Scan for the cell matching the given text and deliver its [x, y] coordinate at center. 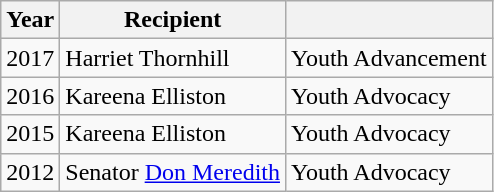
Year [30, 20]
Youth Advancement [388, 58]
2016 [30, 96]
2015 [30, 134]
Senator Don Meredith [173, 172]
Harriet Thornhill [173, 58]
2017 [30, 58]
Recipient [173, 20]
2012 [30, 172]
